Output the [x, y] coordinate of the center of the cell containing the given text.  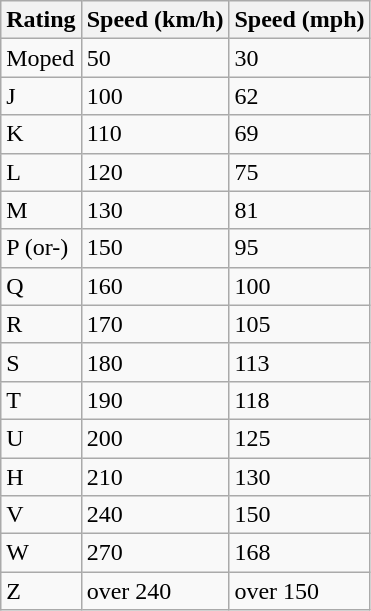
J [41, 96]
over 150 [300, 591]
50 [155, 58]
T [41, 400]
Speed (mph) [300, 20]
180 [155, 362]
Z [41, 591]
L [41, 172]
210 [155, 477]
P (or-) [41, 248]
H [41, 477]
Q [41, 286]
120 [155, 172]
240 [155, 515]
81 [300, 210]
Speed (km/h) [155, 20]
Rating [41, 20]
U [41, 438]
69 [300, 134]
160 [155, 286]
Moped [41, 58]
110 [155, 134]
75 [300, 172]
118 [300, 400]
over 240 [155, 591]
168 [300, 553]
105 [300, 324]
V [41, 515]
S [41, 362]
200 [155, 438]
30 [300, 58]
170 [155, 324]
113 [300, 362]
M [41, 210]
270 [155, 553]
K [41, 134]
62 [300, 96]
125 [300, 438]
W [41, 553]
R [41, 324]
95 [300, 248]
190 [155, 400]
